Detect which cell encompasses the target text, then output its [x, y] center coordinate. 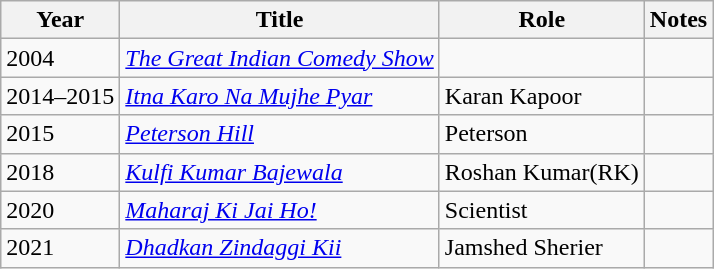
Dhadkan Zindaggi Kii [280, 248]
Title [280, 20]
2018 [60, 172]
2004 [60, 58]
Itna Karo Na Mujhe Pyar [280, 96]
Peterson Hill [280, 134]
Peterson [542, 134]
Notes [678, 20]
Role [542, 20]
Year [60, 20]
Roshan Kumar(RK) [542, 172]
2021 [60, 248]
Scientist [542, 210]
Jamshed Sherier [542, 248]
2014–2015 [60, 96]
2020 [60, 210]
2015 [60, 134]
Kulfi Kumar Bajewala [280, 172]
Maharaj Ki Jai Ho! [280, 210]
Karan Kapoor [542, 96]
The Great Indian Comedy Show [280, 58]
